Provide the (X, Y) coordinate of the cell's center where the given text is located.  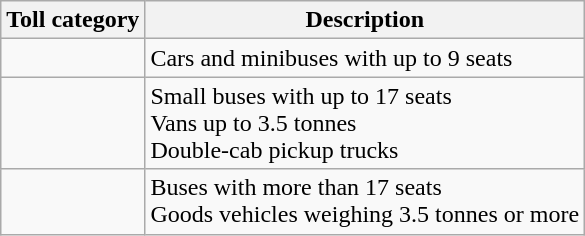
Cars and minibuses with up to 9 seats (365, 58)
Description (365, 20)
Small buses with up to 17 seatsVans up to 3.5 tonnesDouble-cab pickup trucks (365, 123)
Buses with more than 17 seatsGoods vehicles weighing 3.5 tonnes or more (365, 202)
Toll category (73, 20)
